Determine the [X, Y] coordinate at the center of the cell enclosing the given text.  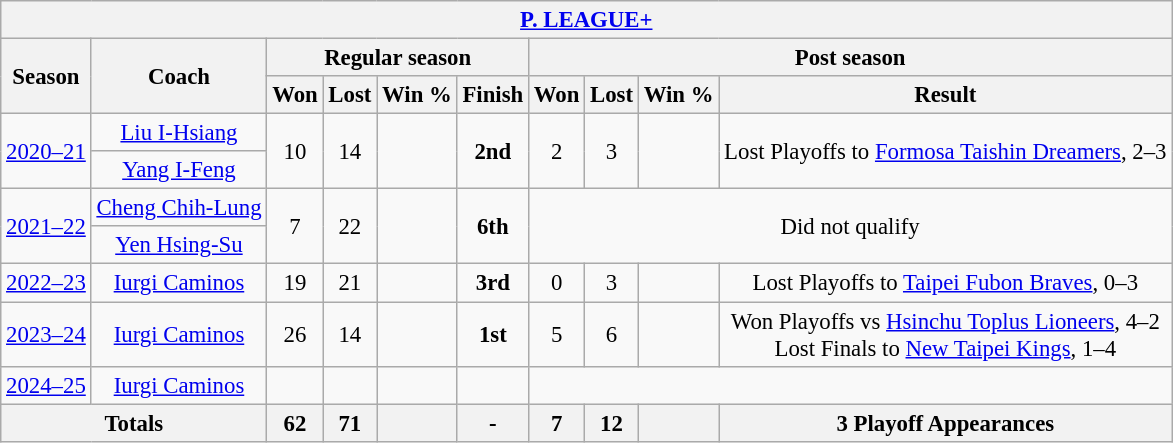
Did not qualify [850, 226]
Yang I-Feng [179, 170]
12 [612, 423]
0 [557, 283]
1st [492, 334]
Lost Playoffs to Formosa Taishin Dreamers, 2–3 [946, 152]
6th [492, 226]
3rd [492, 283]
2024–25 [46, 385]
Finish [492, 95]
Season [46, 76]
19 [295, 283]
- [492, 423]
Liu I-Hsiang [179, 133]
22 [350, 226]
Coach [179, 76]
Totals [134, 423]
2021–22 [46, 226]
2023–24 [46, 334]
2 [557, 152]
26 [295, 334]
2nd [492, 152]
10 [295, 152]
Yen Hsing-Su [179, 245]
21 [350, 283]
Won Playoffs vs Hsinchu Toplus Lioneers, 4–2Lost Finals to New Taipei Kings, 1–4 [946, 334]
2022–23 [46, 283]
2020–21 [46, 152]
71 [350, 423]
3 Playoff Appearances [946, 423]
5 [557, 334]
Regular season [398, 58]
Lost Playoffs to Taipei Fubon Braves, 0–3 [946, 283]
6 [612, 334]
62 [295, 423]
Cheng Chih-Lung [179, 208]
Result [946, 95]
P. LEAGUE+ [586, 20]
Post season [850, 58]
